Find where the given text appears and provide that cell's center as (x, y) coordinate. 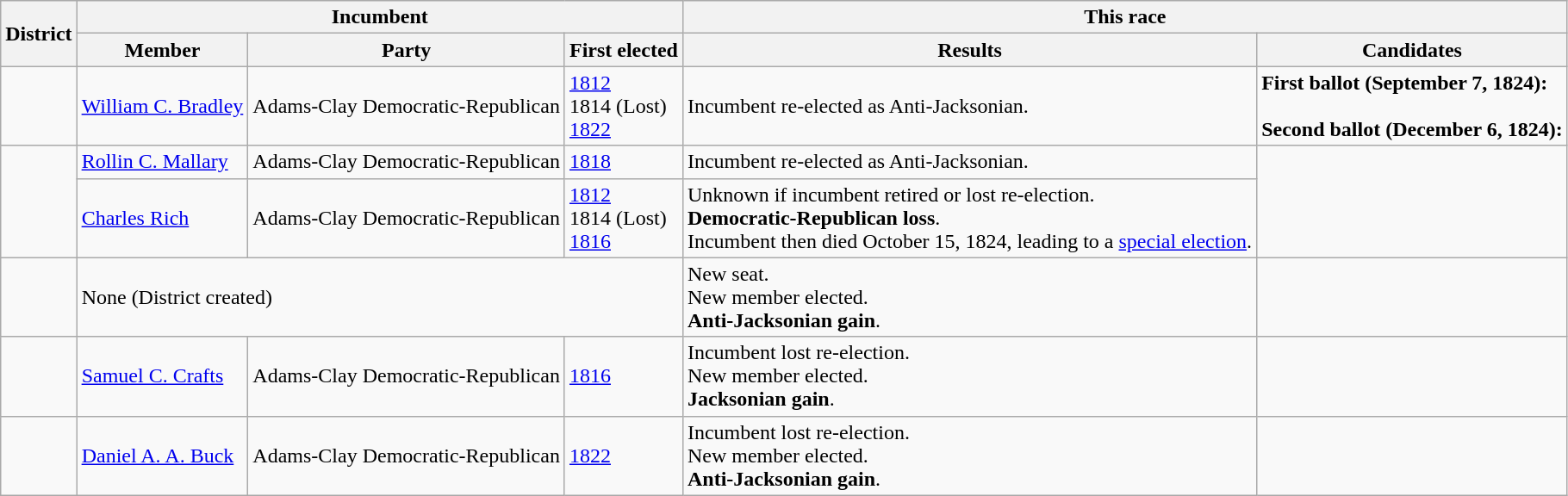
Party (407, 50)
Incumbent lost re-election.New member elected.Anti-Jacksonian gain. (969, 456)
Unknown if incumbent retired or lost re-election.Democratic-Republican loss.Incumbent then died October 15, 1824, leading to a special election. (969, 218)
Rollin C. Mallary (162, 162)
1818 (624, 162)
Candidates (1413, 50)
18121814 (Lost)1822 (624, 106)
William C. Bradley (162, 106)
Daniel A. A. Buck (162, 456)
1822 (624, 456)
1816 (624, 376)
First ballot (September 7, 1824):Second ballot (December 6, 1824): (1413, 106)
None (District created) (379, 297)
First elected (624, 50)
Charles Rich (162, 218)
Incumbent lost re-election.New member elected.Jacksonian gain. (969, 376)
Samuel C. Crafts (162, 376)
Member (162, 50)
Incumbent (379, 17)
This race (1125, 17)
18121814 (Lost)1816 (624, 218)
New seat.New member elected.Anti-Jacksonian gain. (969, 297)
District (39, 34)
Results (969, 50)
